For the text-containing cell, return its midpoint in [x, y] coordinate format. 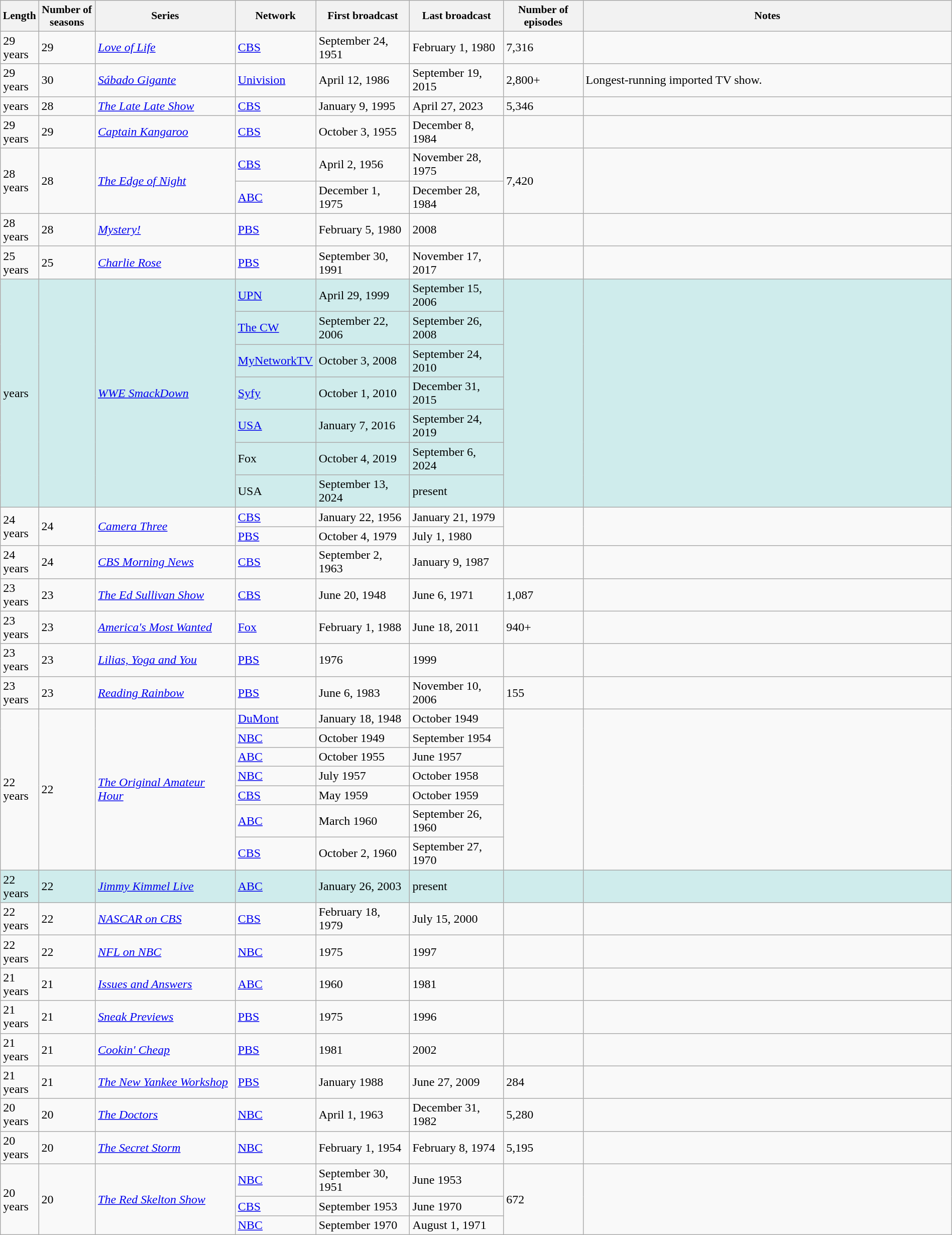
Lilias, Yoga and You [166, 660]
October 4, 2019 [363, 459]
October 1959 [457, 795]
1996 [457, 1017]
25 years [20, 262]
November 10, 2006 [457, 693]
672 [543, 1199]
September 26, 2008 [457, 327]
Number ofseasons [67, 16]
25 [67, 262]
October 1955 [363, 757]
January 21, 1979 [457, 517]
Series [166, 16]
UPN [275, 295]
September 1953 [363, 1206]
March 1960 [363, 821]
November 17, 2017 [457, 262]
NASCAR on CBS [166, 919]
December 31, 2015 [457, 394]
Length [20, 16]
January 1988 [363, 1082]
February 1, 1980 [457, 47]
April 2, 1956 [363, 165]
September 6, 2024 [457, 459]
MyNetworkTV [275, 360]
October 2, 1960 [363, 853]
5,280 [543, 1115]
December 8, 1984 [457, 132]
Camera Three [166, 527]
The Doctors [166, 1115]
The Original Amateur Hour [166, 789]
September 27, 1970 [457, 853]
April 29, 1999 [363, 295]
September 22, 2006 [363, 327]
January 9, 1995 [363, 106]
Network [275, 16]
June 18, 2011 [457, 628]
May 1959 [363, 795]
February 1, 1954 [363, 1148]
December 31, 1982 [457, 1115]
5,346 [543, 106]
Reading Rainbow [166, 693]
February 5, 1980 [363, 230]
September 1954 [457, 737]
2,800+ [543, 80]
January 26, 2003 [363, 887]
Syfy [275, 394]
February 18, 1979 [363, 919]
September 30, 1991 [363, 262]
30 [67, 80]
The New Yankee Workshop [166, 1082]
5,195 [543, 1148]
Sábado Gigante [166, 80]
July 15, 2000 [457, 919]
Charlie Rose [166, 262]
October 3, 2008 [363, 360]
September 2, 1963 [363, 562]
DuMont [275, 718]
June 20, 1948 [363, 594]
NFL on NBC [166, 952]
Notes [767, 16]
Captain Kangaroo [166, 132]
December 28, 1984 [457, 197]
January 7, 2016 [363, 426]
September 30, 1951 [363, 1180]
September 13, 2024 [363, 491]
April 12, 1986 [363, 80]
The Ed Sullivan Show [166, 594]
The Red Skelton Show [166, 1199]
First broadcast [363, 16]
Last broadcast [457, 16]
September 24, 2019 [457, 426]
2008 [457, 230]
October 1, 2010 [363, 394]
October 3, 1955 [363, 132]
September 19, 2015 [457, 80]
September 24, 1951 [363, 47]
284 [543, 1082]
The Edge of Night [166, 181]
June 27, 2009 [457, 1082]
1960 [363, 984]
June 6, 1983 [363, 693]
June 1957 [457, 757]
Love of Life [166, 47]
September 24, 2010 [457, 360]
October 1958 [457, 776]
WWE SmackDown [166, 393]
Issues and Answers [166, 984]
July 1957 [363, 776]
January 9, 1987 [457, 562]
The Late Late Show [166, 106]
September 15, 2006 [457, 295]
CBS Morning News [166, 562]
June 6, 1971 [457, 594]
1976 [363, 660]
Jimmy Kimmel Live [166, 887]
Univision [275, 80]
January 22, 1956 [363, 517]
Sneak Previews [166, 1017]
7,316 [543, 47]
1997 [457, 952]
April 27, 2023 [457, 106]
155 [543, 693]
June 1953 [457, 1180]
7,420 [543, 181]
February 8, 1974 [457, 1148]
February 1, 1988 [363, 628]
Number ofepisodes [543, 16]
America's Most Wanted [166, 628]
1999 [457, 660]
Cookin' Cheap [166, 1049]
September 1970 [363, 1225]
2002 [457, 1049]
January 18, 1948 [363, 718]
1,087 [543, 594]
Mystery! [166, 230]
The Secret Storm [166, 1148]
November 28, 1975 [457, 165]
Longest-running imported TV show. [767, 80]
April 1, 1963 [363, 1115]
June 1970 [457, 1206]
August 1, 1971 [457, 1225]
October 4, 1979 [363, 536]
The CW [275, 327]
July 1, 1980 [457, 536]
940+ [543, 628]
September 26, 1960 [457, 821]
December 1, 1975 [363, 197]
